Capture the cell that displays the provided text and extract its (x, y) central coordinate. 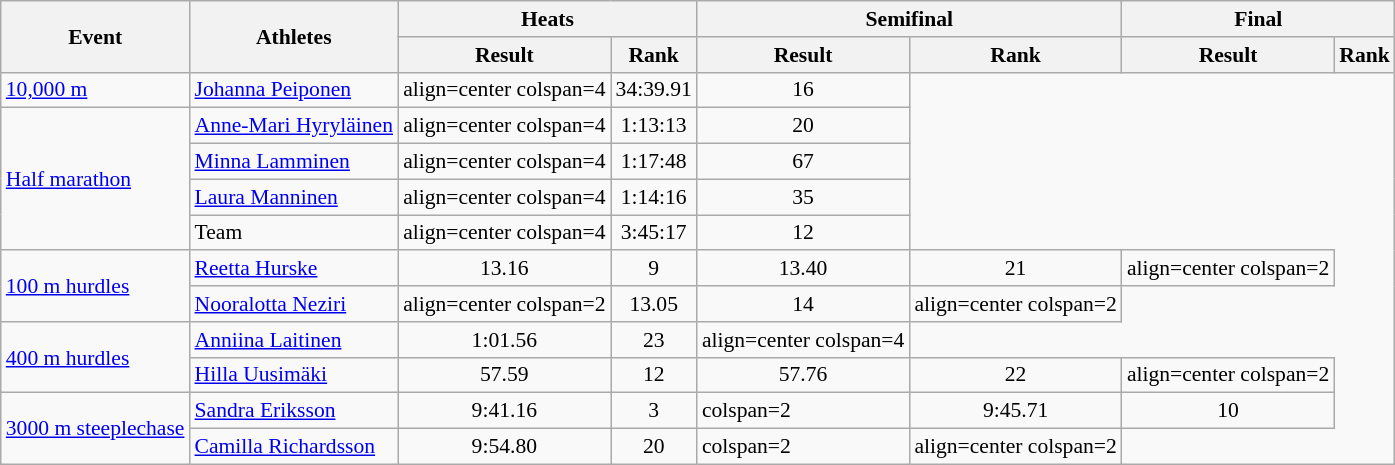
Anne-Mari Hyryläinen (294, 126)
57.76 (803, 375)
22 (1015, 375)
Anniina Laitinen (294, 340)
13.05 (654, 304)
23 (654, 340)
Semifinal (910, 19)
35 (803, 197)
1:01.56 (504, 340)
3 (654, 411)
67 (803, 162)
34:39.91 (654, 90)
Heats (548, 19)
21 (1015, 269)
Nooralotta Neziri (294, 304)
Sandra Eriksson (294, 411)
57.59 (504, 375)
16 (803, 90)
Laura Manninen (294, 197)
100 m hurdles (96, 286)
9:41.16 (504, 411)
Hilla Uusimäki (294, 375)
3000 m steeplechase (96, 428)
9:54.80 (504, 447)
Camilla Richardsson (294, 447)
Event (96, 36)
Half marathon (96, 179)
Team (294, 233)
14 (803, 304)
1:17:48 (654, 162)
Minna Lamminen (294, 162)
400 m hurdles (96, 358)
1:14:16 (654, 197)
1:13:13 (654, 126)
13.16 (504, 269)
10,000 m (96, 90)
13.40 (803, 269)
Athletes (294, 36)
9 (654, 269)
Johanna Peiponen (294, 90)
10 (1228, 411)
9:45.71 (1015, 411)
3:45:17 (654, 233)
Final (1258, 19)
Reetta Hurske (294, 269)
